Return the (x, y) coordinate for the center point of the cell that contains the specified text.  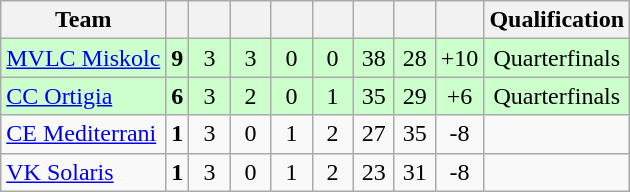
38 (374, 58)
29 (414, 96)
Qualification (557, 20)
27 (374, 134)
MVLC Miskolc (84, 58)
31 (414, 172)
28 (414, 58)
6 (178, 96)
CE Mediterrani (84, 134)
+10 (460, 58)
+6 (460, 96)
Team (84, 20)
9 (178, 58)
CC Ortigia (84, 96)
VK Solaris (84, 172)
23 (374, 172)
